Capture the cell that displays the provided text and extract its (x, y) central coordinate. 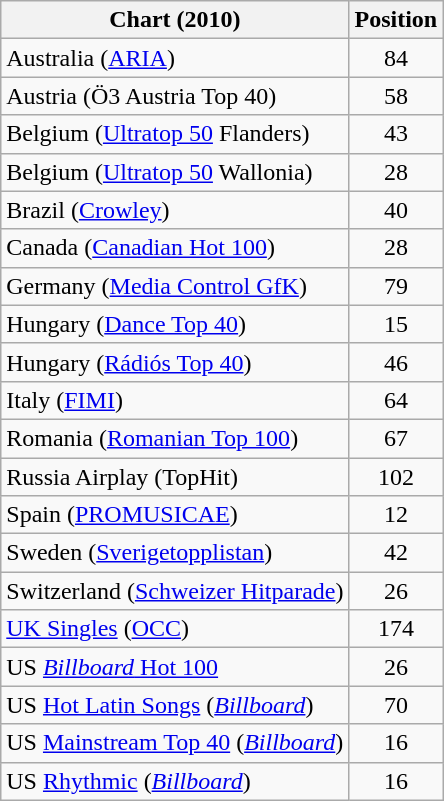
174 (396, 629)
79 (396, 286)
US Mainstream Top 40 (Billboard) (175, 743)
Belgium (Ultratop 50 Wallonia) (175, 172)
67 (396, 438)
Austria (Ö3 Austria Top 40) (175, 96)
Chart (2010) (175, 20)
Belgium (Ultratop 50 Flanders) (175, 134)
Australia (ARIA) (175, 58)
58 (396, 96)
US Rhythmic (Billboard) (175, 781)
102 (396, 477)
Italy (FIMI) (175, 400)
Spain (PROMUSICAE) (175, 515)
Switzerland (Schweizer Hitparade) (175, 591)
Hungary (Rádiós Top 40) (175, 362)
Position (396, 20)
43 (396, 134)
Hungary (Dance Top 40) (175, 324)
Sweden (Sverigetopplistan) (175, 553)
42 (396, 553)
Germany (Media Control GfK) (175, 286)
64 (396, 400)
15 (396, 324)
US Billboard Hot 100 (175, 667)
Brazil (Crowley) (175, 210)
Russia Airplay (TopHit) (175, 477)
Canada (Canadian Hot 100) (175, 248)
US Hot Latin Songs (Billboard) (175, 705)
12 (396, 515)
Romania (Romanian Top 100) (175, 438)
70 (396, 705)
84 (396, 58)
UK Singles (OCC) (175, 629)
46 (396, 362)
40 (396, 210)
